Determine the (x, y) coordinate at the center of the cell enclosing the given text.  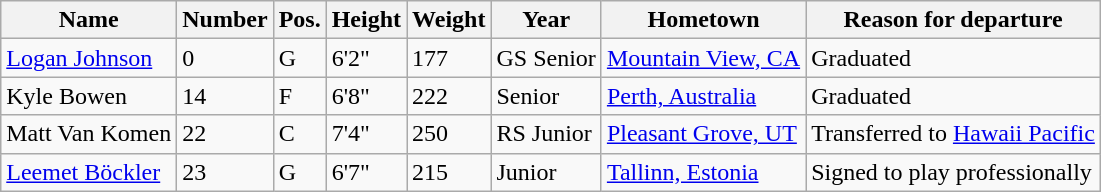
Junior (546, 172)
215 (449, 172)
222 (449, 96)
22 (225, 134)
6'7" (366, 172)
Senior (546, 96)
C (300, 134)
Logan Johnson (89, 58)
Leemet Böckler (89, 172)
Height (366, 20)
6'2" (366, 58)
250 (449, 134)
177 (449, 58)
Weight (449, 20)
Mountain View, CA (703, 58)
RS Junior (546, 134)
Matt Van Komen (89, 134)
Signed to play professionally (954, 172)
F (300, 96)
Kyle Bowen (89, 96)
Number (225, 20)
Pos. (300, 20)
6'8" (366, 96)
Hometown (703, 20)
7'4" (366, 134)
Name (89, 20)
Tallinn, Estonia (703, 172)
GS Senior (546, 58)
Pleasant Grove, UT (703, 134)
Year (546, 20)
Transferred to Hawaii Pacific (954, 134)
0 (225, 58)
Reason for departure (954, 20)
23 (225, 172)
Perth, Australia (703, 96)
14 (225, 96)
